Extract the (x, y) coordinate from the center of the cell holding the provided text.  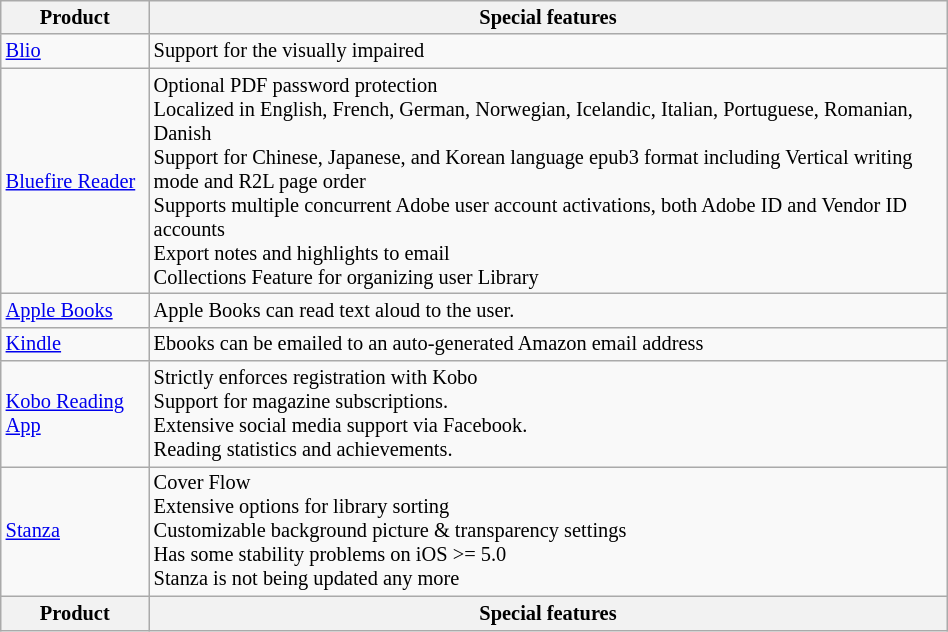
Stanza (75, 531)
Support for the visually impaired (548, 51)
Apple Books can read text aloud to the user. (548, 310)
Ebooks can be emailed to an auto-generated Amazon email address (548, 344)
Kobo Reading App (75, 414)
Bluefire Reader (75, 181)
Apple Books (75, 310)
Blio (75, 51)
Kindle (75, 344)
